Search for the cell housing the specified text and yield its (X, Y) center coordinate. 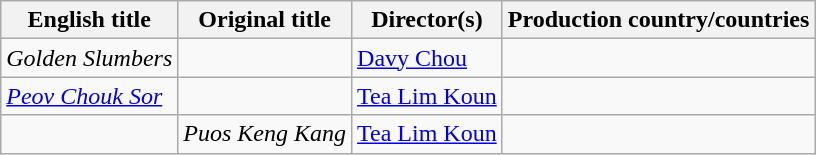
Director(s) (428, 20)
English title (90, 20)
Original title (265, 20)
Peov Chouk Sor (90, 96)
Production country/countries (658, 20)
Puos Keng Kang (265, 134)
Davy Chou (428, 58)
Golden Slumbers (90, 58)
